Extract the (X, Y) coordinate from the center of the cell holding the provided text.  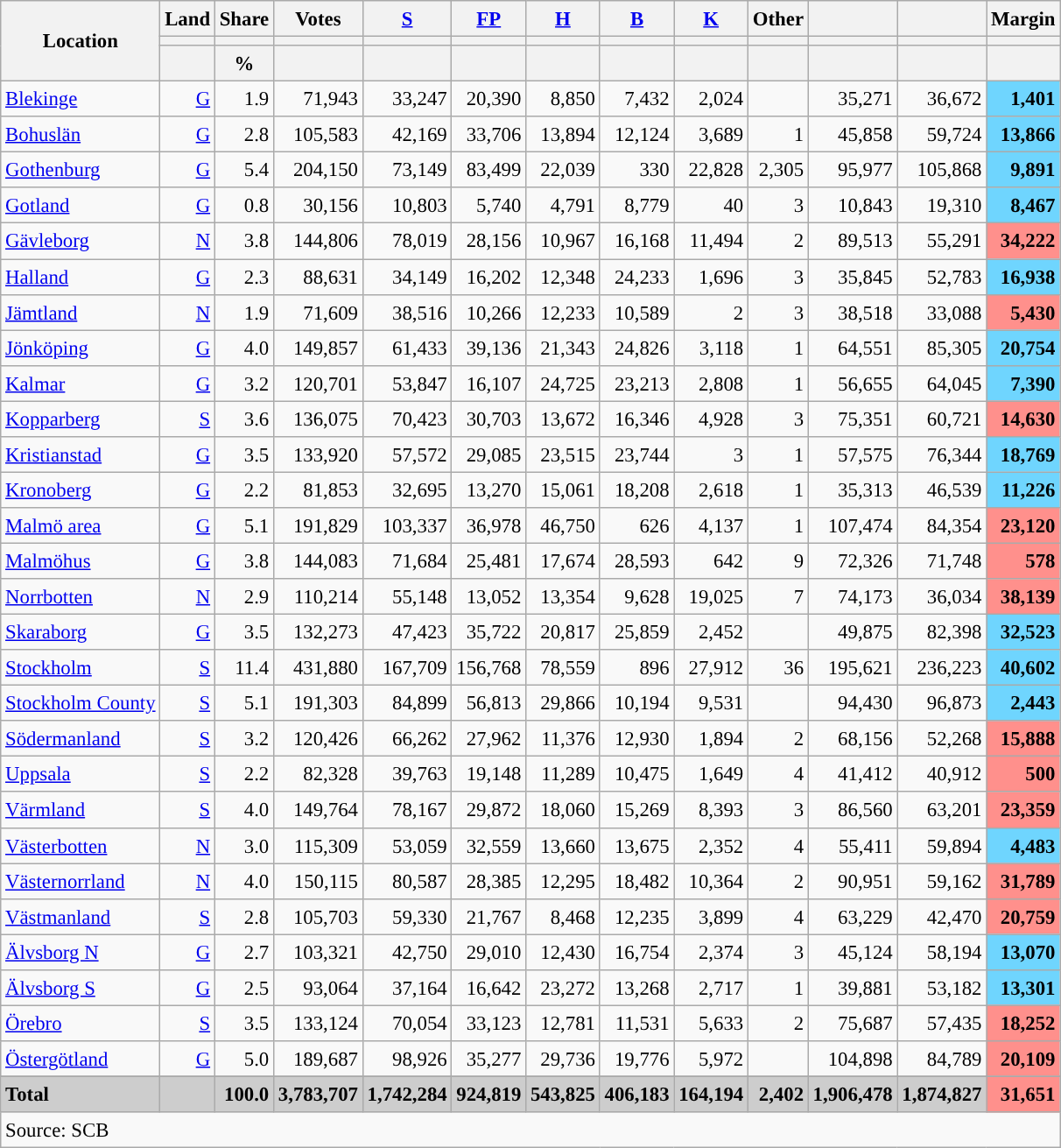
236,223 (942, 667)
19,025 (711, 597)
94,430 (853, 704)
66,262 (407, 739)
84,789 (942, 1060)
Source: SCB (530, 1130)
20,754 (1023, 349)
9,628 (637, 597)
71,748 (942, 560)
73,149 (407, 170)
2,452 (711, 632)
59,162 (942, 881)
23,120 (1023, 525)
164,194 (711, 1095)
578 (1023, 560)
88,631 (319, 277)
36 (779, 667)
5.0 (243, 1060)
29,866 (564, 704)
5,972 (711, 1060)
2,402 (779, 1095)
4,137 (711, 525)
13,660 (564, 846)
Jämtland (81, 312)
38,139 (1023, 597)
16,346 (637, 419)
27,912 (711, 667)
Västmanland (81, 916)
12,235 (637, 916)
133,920 (319, 455)
110,214 (319, 597)
86,560 (853, 811)
13,070 (1023, 953)
53,847 (407, 384)
85,305 (942, 349)
32,559 (488, 846)
35,845 (853, 277)
21,343 (564, 349)
30,156 (319, 205)
56,655 (853, 384)
FP (488, 19)
Gävleborg (81, 242)
33,706 (488, 135)
4,928 (711, 419)
39,136 (488, 349)
42,169 (407, 135)
10,475 (637, 774)
59,894 (942, 846)
16,107 (488, 384)
82,328 (319, 774)
15,269 (637, 811)
2.3 (243, 277)
642 (711, 560)
29,736 (564, 1060)
3,118 (711, 349)
1,742,284 (407, 1095)
B (637, 19)
10,266 (488, 312)
19,148 (488, 774)
1,696 (711, 277)
28,593 (637, 560)
4,483 (1023, 846)
103,321 (319, 953)
2.5 (243, 988)
40,912 (942, 774)
18,208 (637, 490)
Stockholm County (81, 704)
13,270 (488, 490)
70,054 (407, 1023)
81,853 (319, 490)
82,398 (942, 632)
52,783 (942, 277)
10,803 (407, 205)
Stockholm (81, 667)
2,352 (711, 846)
12,233 (564, 312)
15,061 (564, 490)
23,515 (564, 455)
11,531 (637, 1023)
13,301 (1023, 988)
10,589 (637, 312)
12,430 (564, 953)
13,672 (564, 419)
13,894 (564, 135)
5,740 (488, 205)
10,967 (564, 242)
1,874,827 (942, 1095)
2,374 (711, 953)
195,621 (853, 667)
924,819 (488, 1095)
14,630 (1023, 419)
37,164 (407, 988)
8,779 (637, 205)
1,906,478 (853, 1095)
191,303 (319, 704)
Margin (1023, 19)
16,168 (637, 242)
12,930 (637, 739)
13,052 (488, 597)
84,899 (407, 704)
167,709 (407, 667)
2,024 (711, 100)
19,310 (942, 205)
16,202 (488, 277)
30,703 (488, 419)
34,222 (1023, 242)
23,744 (637, 455)
2,618 (711, 490)
76,344 (942, 455)
74,173 (853, 597)
11.4 (243, 667)
12,781 (564, 1023)
H (564, 19)
36,034 (942, 597)
Gotland (81, 205)
38,516 (407, 312)
53,182 (942, 988)
59,330 (407, 916)
39,763 (407, 774)
12,295 (564, 881)
500 (1023, 774)
15,888 (1023, 739)
11,226 (1023, 490)
20,390 (488, 100)
105,703 (319, 916)
Kristianstad (81, 455)
24,826 (637, 349)
98,926 (407, 1060)
12,124 (637, 135)
71,609 (319, 312)
Land (187, 19)
96,873 (942, 704)
431,880 (319, 667)
2.7 (243, 953)
8,468 (564, 916)
10,843 (853, 205)
406,183 (637, 1095)
191,829 (319, 525)
60,721 (942, 419)
22,039 (564, 170)
45,124 (853, 953)
13,866 (1023, 135)
31,651 (1023, 1095)
20,109 (1023, 1060)
42,750 (407, 953)
83,499 (488, 170)
32,695 (407, 490)
Jönköping (81, 349)
38,518 (853, 312)
41,412 (853, 774)
13,268 (637, 988)
20,817 (564, 632)
136,075 (319, 419)
626 (637, 525)
Gothenburg (81, 170)
Västernorrland (81, 881)
11,289 (564, 774)
330 (637, 170)
2.9 (243, 597)
19,776 (637, 1060)
149,857 (319, 349)
75,687 (853, 1023)
3,899 (711, 916)
Uppsala (81, 774)
9 (779, 560)
63,229 (853, 916)
71,684 (407, 560)
Malmö area (81, 525)
11,494 (711, 242)
46,539 (942, 490)
7,390 (1023, 384)
105,868 (942, 170)
95,977 (853, 170)
78,167 (407, 811)
13,675 (637, 846)
29,872 (488, 811)
2,808 (711, 384)
Bohuslän (81, 135)
36,672 (942, 100)
31,789 (1023, 881)
90,951 (853, 881)
Kopparberg (81, 419)
204,150 (319, 170)
104,898 (853, 1060)
1,894 (711, 739)
45,858 (853, 135)
35,277 (488, 1060)
78,559 (564, 667)
59,724 (942, 135)
20,759 (1023, 916)
150,115 (319, 881)
Värmland (81, 811)
896 (637, 667)
32,523 (1023, 632)
33,088 (942, 312)
133,124 (319, 1023)
K (711, 19)
Östergötland (81, 1060)
Örebro (81, 1023)
9,891 (1023, 170)
24,233 (637, 277)
3,783,707 (319, 1095)
49,875 (853, 632)
Norrbotten (81, 597)
1,649 (711, 774)
7,432 (637, 100)
144,083 (319, 560)
27,962 (488, 739)
10,364 (711, 881)
5.4 (243, 170)
2,717 (711, 988)
5,430 (1023, 312)
Votes (319, 19)
8,467 (1023, 205)
156,768 (488, 667)
35,722 (488, 632)
56,813 (488, 704)
40 (711, 205)
18,769 (1023, 455)
21,767 (488, 916)
42,470 (942, 916)
Kalmar (81, 384)
23,272 (564, 988)
107,474 (853, 525)
25,859 (637, 632)
2,305 (779, 170)
16,754 (637, 953)
68,156 (853, 739)
64,551 (853, 349)
10,194 (637, 704)
12,348 (564, 277)
23,359 (1023, 811)
16,642 (488, 988)
80,587 (407, 881)
25,481 (488, 560)
8,850 (564, 100)
75,351 (853, 419)
149,764 (319, 811)
78,019 (407, 242)
18,252 (1023, 1023)
Skaraborg (81, 632)
Älvsborg N (81, 953)
Älvsborg S (81, 988)
120,426 (319, 739)
58,194 (942, 953)
% (243, 63)
63,201 (942, 811)
72,326 (853, 560)
40,602 (1023, 667)
1,401 (1023, 100)
24,725 (564, 384)
35,313 (853, 490)
29,085 (488, 455)
Halland (81, 277)
57,435 (942, 1023)
35,271 (853, 100)
22,828 (711, 170)
Malmöhus (81, 560)
132,273 (319, 632)
543,825 (564, 1095)
7 (779, 597)
61,433 (407, 349)
46,750 (564, 525)
8,393 (711, 811)
3.6 (243, 419)
47,423 (407, 632)
71,943 (319, 100)
57,575 (853, 455)
120,701 (319, 384)
55,291 (942, 242)
144,806 (319, 242)
189,687 (319, 1060)
5,633 (711, 1023)
64,045 (942, 384)
33,247 (407, 100)
13,354 (564, 597)
Location (81, 41)
55,148 (407, 597)
Other (779, 19)
57,572 (407, 455)
52,268 (942, 739)
89,513 (853, 242)
23,213 (637, 384)
28,385 (488, 881)
55,411 (853, 846)
29,010 (488, 953)
18,482 (637, 881)
4,791 (564, 205)
16,938 (1023, 277)
105,583 (319, 135)
11,376 (564, 739)
18,060 (564, 811)
3,689 (711, 135)
0.8 (243, 205)
103,337 (407, 525)
Total (81, 1095)
Södermanland (81, 739)
93,064 (319, 988)
Västerbotten (81, 846)
100.0 (243, 1095)
Kronoberg (81, 490)
39,881 (853, 988)
115,309 (319, 846)
Blekinge (81, 100)
Share (243, 19)
2,443 (1023, 704)
9,531 (711, 704)
33,123 (488, 1023)
28,156 (488, 242)
53,059 (407, 846)
34,149 (407, 277)
36,978 (488, 525)
17,674 (564, 560)
84,354 (942, 525)
3.0 (243, 846)
70,423 (407, 419)
